Scan for the cell matching the given text and deliver its [X, Y] coordinate at center. 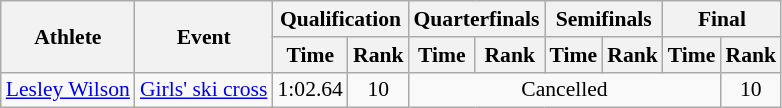
Girls' ski cross [204, 90]
Qualification [340, 19]
Cancelled [565, 90]
Athlete [68, 36]
1:02.64 [310, 90]
Lesley Wilson [68, 90]
Final [722, 19]
Semifinals [604, 19]
Event [204, 36]
Quarterfinals [477, 19]
